Search for the cell housing the specified text and yield its (X, Y) center coordinate. 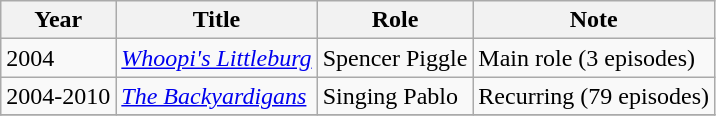
2004 (58, 58)
Main role (3 episodes) (594, 58)
Whoopi's Littleburg (216, 58)
Role (395, 20)
Title (216, 20)
Recurring (79 episodes) (594, 96)
Note (594, 20)
Year (58, 20)
Spencer Piggle (395, 58)
The Backyardigans (216, 96)
2004-2010 (58, 96)
Singing Pablo (395, 96)
